Provide the (x, y) coordinate of the cell's center where the given text is located.  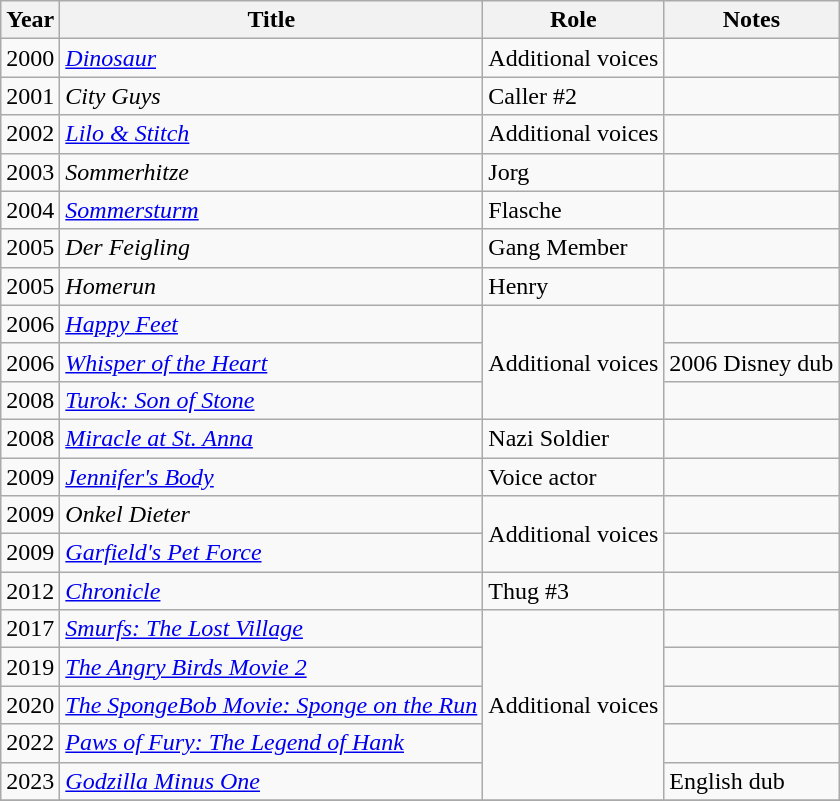
Henry (574, 286)
2003 (30, 172)
Garfield's Pet Force (272, 553)
Sommersturm (272, 210)
Jennifer's Body (272, 477)
Caller #2 (574, 96)
English dub (752, 781)
Godzilla Minus One (272, 781)
City Guys (272, 96)
Onkel Dieter (272, 515)
Happy Feet (272, 324)
Homerun (272, 286)
2001 (30, 96)
2004 (30, 210)
Nazi Soldier (574, 438)
Sommerhitze (272, 172)
2002 (30, 134)
Whisper of the Heart (272, 362)
Dinosaur (272, 58)
2017 (30, 629)
Role (574, 20)
Year (30, 20)
Thug #3 (574, 591)
Lilo & Stitch (272, 134)
Voice actor (574, 477)
Der Feigling (272, 248)
Miracle at St. Anna (272, 438)
The SpongeBob Movie: Sponge on the Run (272, 705)
2006 Disney dub (752, 362)
2019 (30, 667)
2023 (30, 781)
Jorg (574, 172)
2022 (30, 743)
Title (272, 20)
2020 (30, 705)
The Angry Birds Movie 2 (272, 667)
2012 (30, 591)
Gang Member (574, 248)
Flasche (574, 210)
Turok: Son of Stone (272, 400)
Smurfs: The Lost Village (272, 629)
Notes (752, 20)
Paws of Fury: The Legend of Hank (272, 743)
2000 (30, 58)
Chronicle (272, 591)
